Find where the given text appears and provide that cell's center as (X, Y) coordinate. 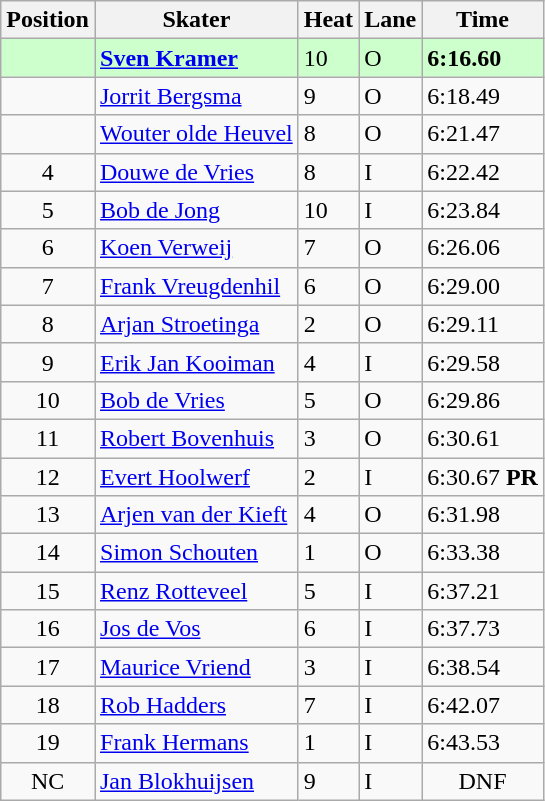
Heat (328, 20)
6:30.67 PR (483, 477)
6:43.53 (483, 743)
Rob Hadders (196, 705)
19 (48, 743)
6:18.49 (483, 96)
6:29.86 (483, 400)
Renz Rotteveel (196, 591)
6:16.60 (483, 58)
Arjen van der Kieft (196, 515)
DNF (483, 781)
Lane (390, 20)
Maurice Vriend (196, 667)
Time (483, 20)
Robert Bovenhuis (196, 438)
12 (48, 477)
14 (48, 553)
18 (48, 705)
17 (48, 667)
6:30.61 (483, 438)
6:26.06 (483, 248)
NC (48, 781)
Erik Jan Kooiman (196, 362)
Koen Verweij (196, 248)
Simon Schouten (196, 553)
Position (48, 20)
11 (48, 438)
Jos de Vos (196, 629)
Frank Vreugdenhil (196, 286)
6:29.00 (483, 286)
13 (48, 515)
Bob de Vries (196, 400)
Bob de Jong (196, 210)
Frank Hermans (196, 743)
6:42.07 (483, 705)
Arjan Stroetinga (196, 324)
Douwe de Vries (196, 172)
Sven Kramer (196, 58)
6:29.58 (483, 362)
Evert Hoolwerf (196, 477)
Jorrit Bergsma (196, 96)
6:22.42 (483, 172)
6:38.54 (483, 667)
6:23.84 (483, 210)
6:31.98 (483, 515)
15 (48, 591)
6:37.73 (483, 629)
6:29.11 (483, 324)
6:21.47 (483, 134)
16 (48, 629)
Skater (196, 20)
6:37.21 (483, 591)
Jan Blokhuijsen (196, 781)
6:33.38 (483, 553)
Wouter olde Heuvel (196, 134)
